Search for the cell housing the specified text and yield its (X, Y) center coordinate. 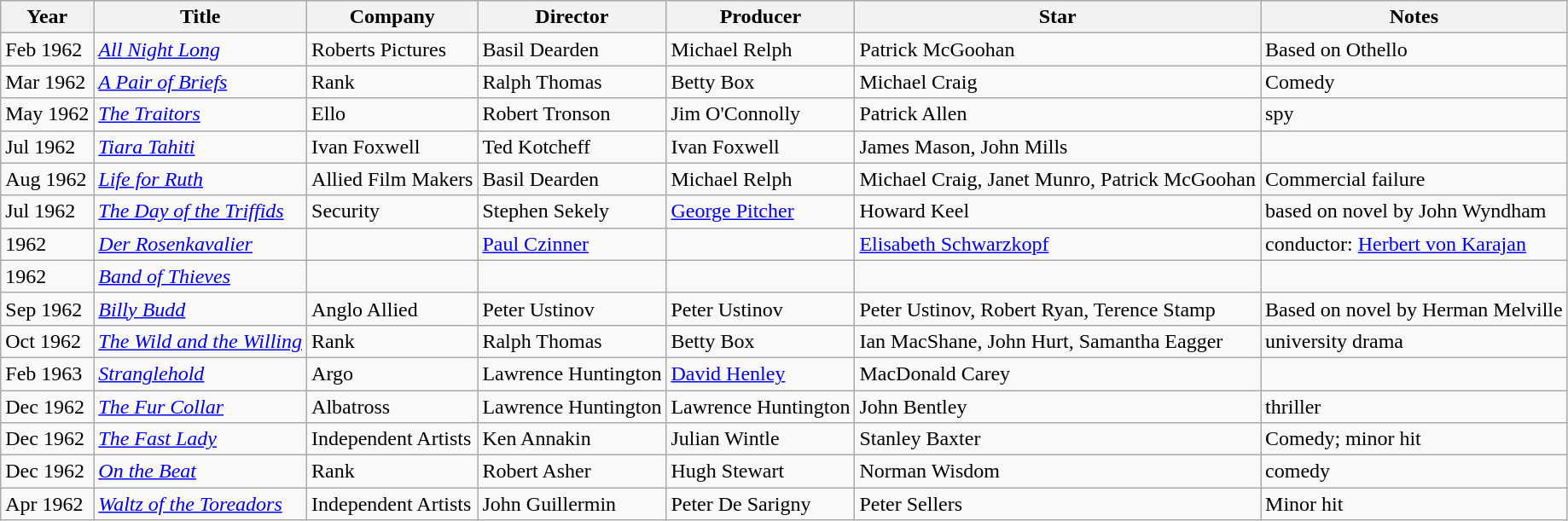
Life for Ruth (200, 179)
Stephen Sekely (572, 211)
Feb 1963 (48, 373)
based on novel by John Wyndham (1414, 211)
Comedy (1414, 82)
Argo (392, 373)
Based on Othello (1414, 49)
spy (1414, 114)
Star (1058, 17)
A Pair of Briefs (200, 82)
Oct 1962 (48, 341)
Albatross (392, 407)
The Traitors (200, 114)
university drama (1414, 341)
Director (572, 17)
Apr 1962 (48, 504)
Elisabeth Schwarzkopf (1058, 244)
On the Beat (200, 472)
Patrick Allen (1058, 114)
Tiara Tahiti (200, 147)
Paul Czinner (572, 244)
Title (200, 17)
Minor hit (1414, 504)
Aug 1962 (48, 179)
Michael Craig, Janet Munro, Patrick McGoohan (1058, 179)
Stanley Baxter (1058, 439)
Security (392, 211)
Year (48, 17)
Allied Film Makers (392, 179)
Band of Thieves (200, 276)
Anglo Allied (392, 309)
Jim O'Connolly (761, 114)
George Pitcher (761, 211)
Robert Asher (572, 472)
Michael Craig (1058, 82)
John Guillermin (572, 504)
Waltz of the Toreadors (200, 504)
The Fast Lady (200, 439)
Howard Keel (1058, 211)
Company (392, 17)
Ken Annakin (572, 439)
James Mason, John Mills (1058, 147)
May 1962 (48, 114)
Mar 1962 (48, 82)
The Day of the Triffids (200, 211)
The Wild and the Willing (200, 341)
Commercial failure (1414, 179)
comedy (1414, 472)
Peter Sellers (1058, 504)
The Fur Collar (200, 407)
Billy Budd (200, 309)
Patrick McGoohan (1058, 49)
Robert Tronson (572, 114)
Der Rosenkavalier (200, 244)
All Night Long (200, 49)
David Henley (761, 373)
conductor: Herbert von Karajan (1414, 244)
Feb 1962 (48, 49)
Peter Ustinov, Robert Ryan, Terence Stamp (1058, 309)
Ian MacShane, John Hurt, Samantha Eagger (1058, 341)
Comedy; minor hit (1414, 439)
Norman Wisdom (1058, 472)
Sep 1962 (48, 309)
John Bentley (1058, 407)
Roberts Pictures (392, 49)
Stranglehold (200, 373)
thriller (1414, 407)
Julian Wintle (761, 439)
Hugh Stewart (761, 472)
Producer (761, 17)
Ello (392, 114)
Peter De Sarigny (761, 504)
Ted Kotcheff (572, 147)
Notes (1414, 17)
Based on novel by Herman Melville (1414, 309)
MacDonald Carey (1058, 373)
